Locate the cell with the specified text and output its (x, y) center coordinate. 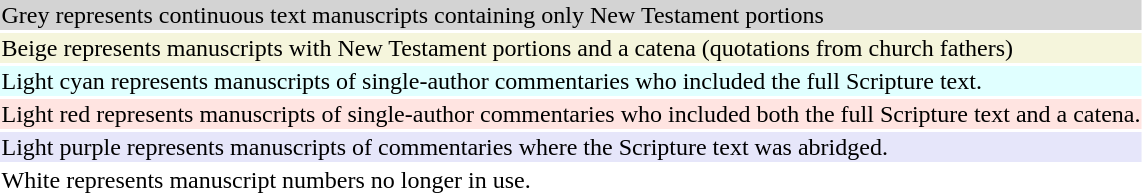
Light cyan represents manuscripts of single-author commentaries who included the full Scripture text. (571, 81)
Light purple represents manuscripts of commentaries where the Scripture text was abridged. (571, 147)
Light red represents manuscripts of single-author commentaries who included both the full Scripture text and a catena. (571, 114)
Beige represents manuscripts with New Testament portions and a catena (quotations from church fathers) (571, 48)
White represents manuscript numbers no longer in use. (571, 180)
Grey represents continuous text manuscripts containing only New Testament portions (571, 15)
